Locate the cell with the specified text and output its (x, y) center coordinate. 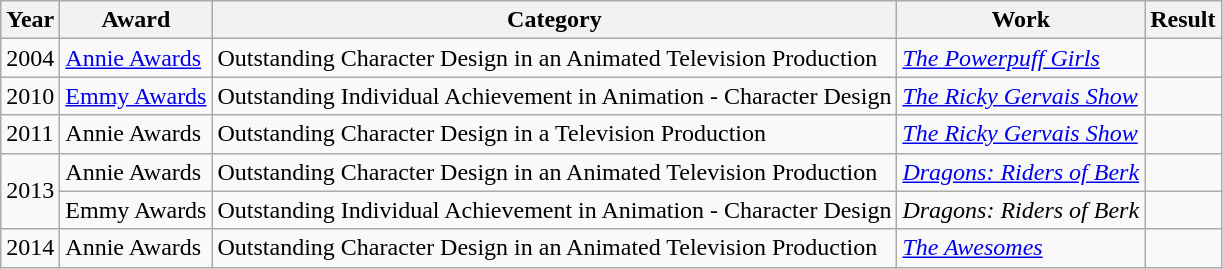
Work (1021, 20)
2013 (30, 191)
2011 (30, 134)
2010 (30, 96)
Award (136, 20)
Result (1183, 20)
Year (30, 20)
2014 (30, 248)
The Powerpuff Girls (1021, 58)
Outstanding Character Design in a Television Production (554, 134)
The Awesomes (1021, 248)
2004 (30, 58)
Category (554, 20)
